Extract the (X, Y) coordinate from the center of the cell holding the provided text.  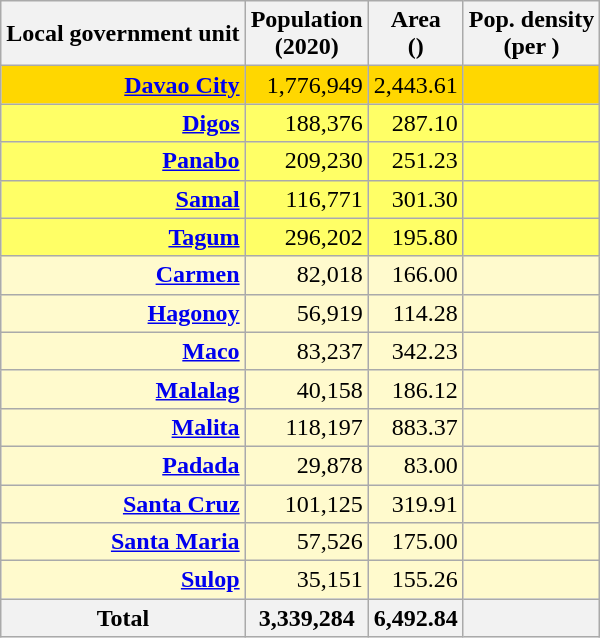
Area() (416, 34)
Digos (123, 123)
1,776,949 (306, 85)
56,919 (306, 313)
Pop. density(per ) (531, 34)
Total (123, 618)
Panabo (123, 161)
209,230 (306, 161)
883.37 (416, 427)
2,443.61 (416, 85)
Sulop (123, 580)
301.30 (416, 199)
Padada (123, 465)
Malalag (123, 389)
Santa Cruz (123, 503)
Tagum (123, 237)
101,125 (306, 503)
342.23 (416, 351)
83.00 (416, 465)
Maco (123, 351)
296,202 (306, 237)
6,492.84 (416, 618)
116,771 (306, 199)
Carmen (123, 275)
Samal (123, 199)
40,158 (306, 389)
3,339,284 (306, 618)
57,526 (306, 542)
155.26 (416, 580)
29,878 (306, 465)
Local government unit (123, 34)
175.00 (416, 542)
Malita (123, 427)
35,151 (306, 580)
83,237 (306, 351)
188,376 (306, 123)
251.23 (416, 161)
195.80 (416, 237)
Population(2020) (306, 34)
Hagonoy (123, 313)
82,018 (306, 275)
287.10 (416, 123)
118,197 (306, 427)
186.12 (416, 389)
166.00 (416, 275)
319.91 (416, 503)
Santa Maria (123, 542)
Davao City (123, 85)
114.28 (416, 313)
